Return the (X, Y) coordinate for the center point of the cell that contains the specified text.  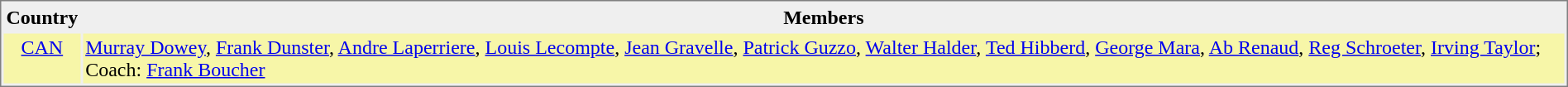
CAN (41, 58)
Country (41, 17)
Members (824, 17)
